Detect which cell encompasses the target text, then output its [x, y] center coordinate. 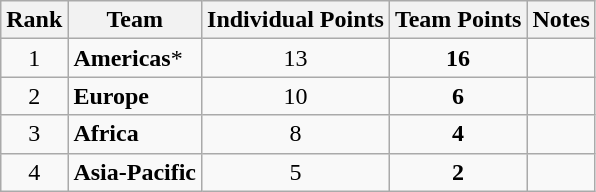
10 [296, 96]
13 [296, 58]
Notes [561, 20]
Europe [135, 96]
Team [135, 20]
5 [296, 172]
8 [296, 134]
1 [34, 58]
3 [34, 134]
Rank [34, 20]
6 [458, 96]
Individual Points [296, 20]
Africa [135, 134]
Asia-Pacific [135, 172]
16 [458, 58]
Americas* [135, 58]
Team Points [458, 20]
